Locate the cell with the specified text and output its (X, Y) center coordinate. 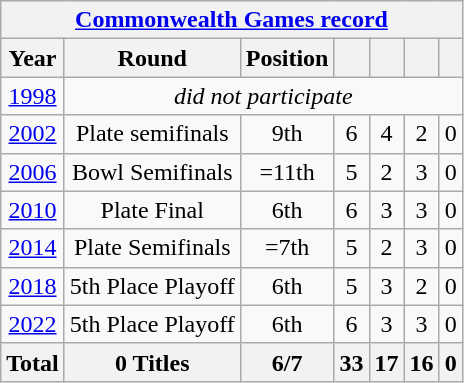
2010 (33, 210)
Position (287, 58)
Plate semifinals (152, 134)
Commonwealth Games record (232, 20)
Bowl Semifinals (152, 172)
16 (422, 362)
2002 (33, 134)
2022 (33, 324)
17 (386, 362)
Total (33, 362)
1998 (33, 96)
2014 (33, 248)
0 Titles (152, 362)
=11th (287, 172)
did not participate (263, 96)
2018 (33, 286)
4 (386, 134)
Round (152, 58)
Year (33, 58)
=7th (287, 248)
2006 (33, 172)
9th (287, 134)
33 (352, 362)
6/7 (287, 362)
Plate Final (152, 210)
Plate Semifinals (152, 248)
